Return the [X, Y] coordinate for the center point of the cell that contains the specified text.  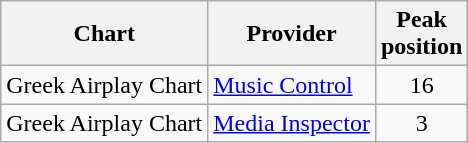
3 [421, 123]
Chart [104, 34]
Music Control [292, 85]
16 [421, 85]
Media Inspector [292, 123]
Peakposition [421, 34]
Provider [292, 34]
